Capture the cell that displays the provided text and extract its [x, y] central coordinate. 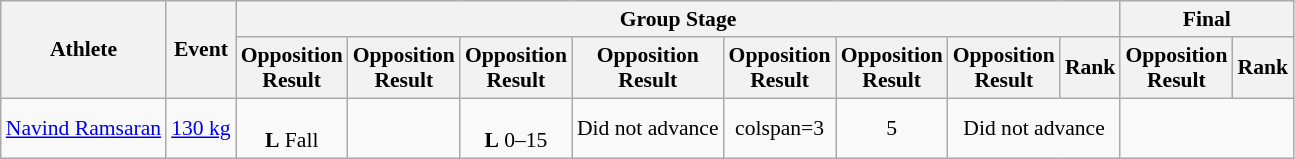
130 kg [200, 128]
Athlete [84, 50]
colspan=3 [780, 128]
L 0–15 [516, 128]
Event [200, 50]
5 [892, 128]
L Fall [292, 128]
Final [1206, 19]
Navind Ramsaran [84, 128]
Group Stage [678, 19]
